Return the (X, Y) coordinate for the center point of the cell that contains the specified text.  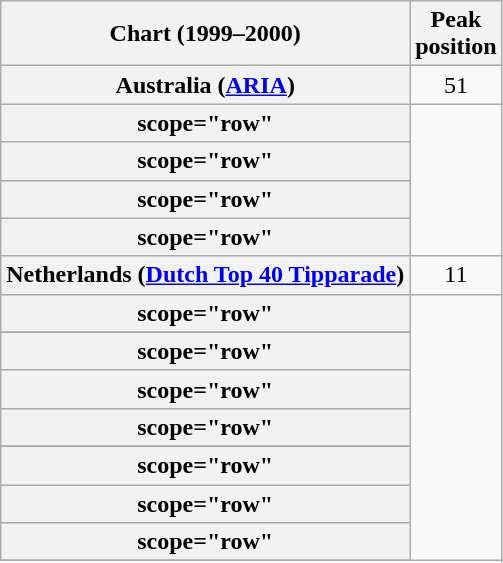
Netherlands (Dutch Top 40 Tipparade) (206, 275)
Peakposition (456, 34)
Australia (ARIA) (206, 85)
51 (456, 85)
11 (456, 275)
Chart (1999–2000) (206, 34)
